Detect which cell encompasses the target text, then output its [X, Y] center coordinate. 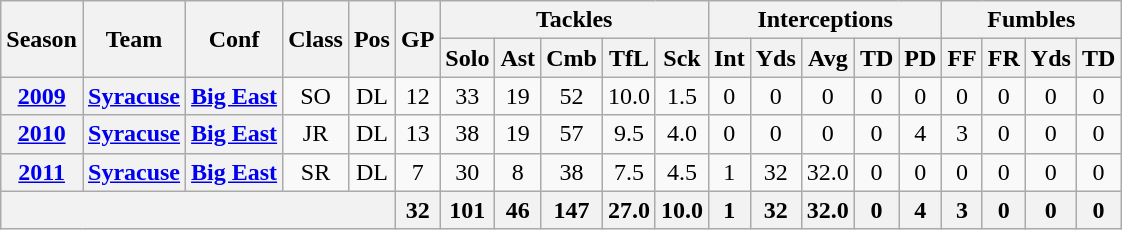
9.5 [628, 134]
1.5 [682, 96]
Conf [234, 39]
Solo [468, 58]
Fumbles [1032, 20]
Int [729, 58]
Avg [828, 58]
JR [316, 134]
GP [417, 39]
27.0 [628, 210]
13 [417, 134]
101 [468, 210]
8 [518, 172]
FF [962, 58]
33 [468, 96]
7.5 [628, 172]
Class [316, 39]
Cmb [572, 58]
Pos [372, 39]
57 [572, 134]
30 [468, 172]
46 [518, 210]
147 [572, 210]
TfL [628, 58]
4.5 [682, 172]
12 [417, 96]
7 [417, 172]
Season [42, 39]
2010 [42, 134]
2011 [42, 172]
SR [316, 172]
Interceptions [824, 20]
Tackles [574, 20]
Ast [518, 58]
FR [1004, 58]
SO [316, 96]
52 [572, 96]
4.0 [682, 134]
2009 [42, 96]
Team [134, 39]
Sck [682, 58]
PD [920, 58]
